Identify which cell holds the provided text, then report its [x, y] central coordinate. 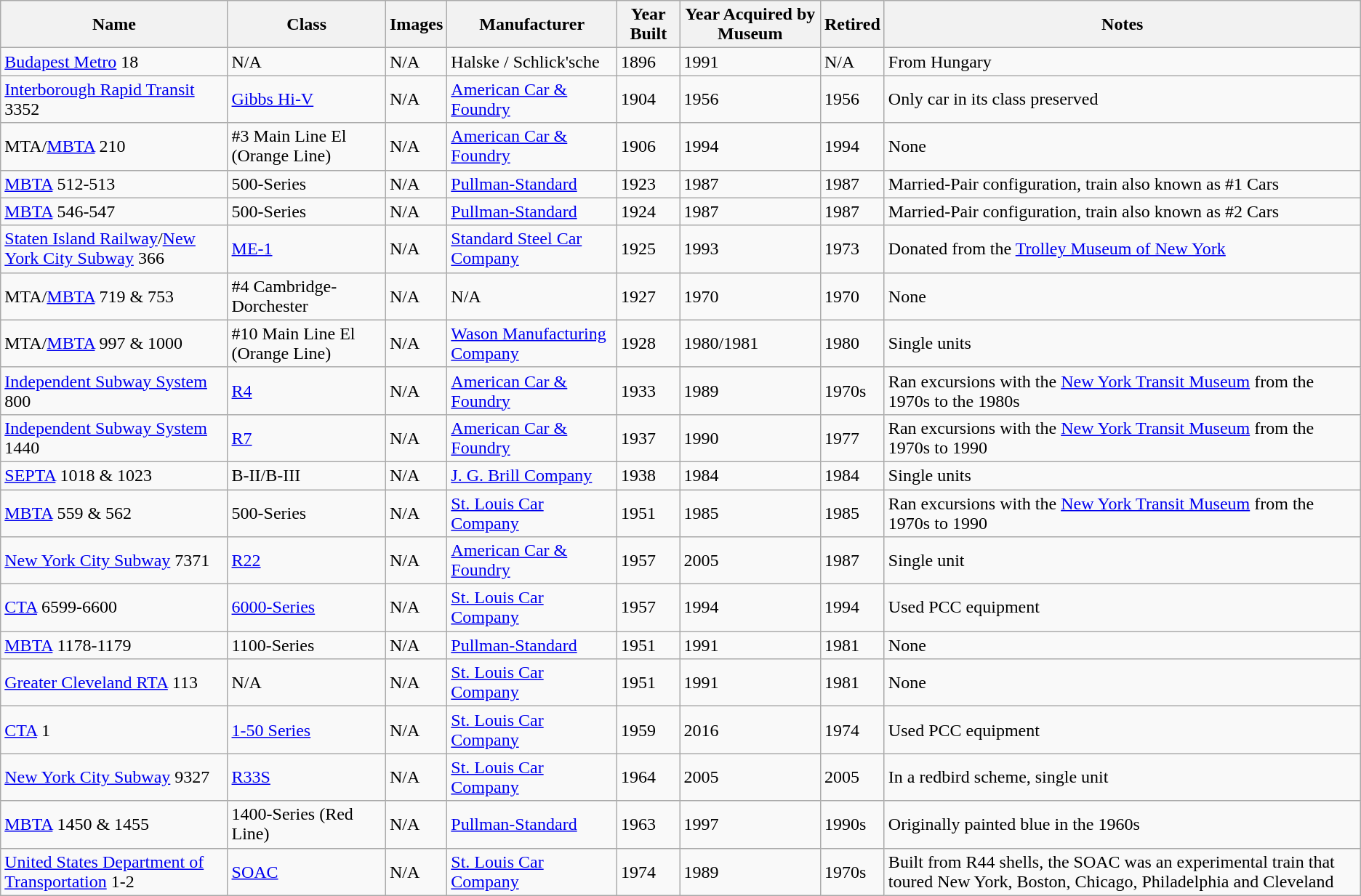
1925 [649, 249]
1896 [649, 62]
United States Department of Transportation 1-2 [114, 872]
Only car in its class preserved [1123, 99]
#3 Main Line El (Orange Line) [307, 147]
1990s [852, 824]
1928 [649, 343]
1904 [649, 99]
1937 [649, 437]
Interborough Rapid Transit 3352 [114, 99]
1938 [649, 475]
1924 [649, 211]
New York City Subway 9327 [114, 778]
Wason Manufacturing Company [532, 343]
R33S [307, 778]
1959 [649, 730]
1980 [852, 343]
1933 [649, 391]
1997 [750, 824]
Year Built [649, 25]
J. G. Brill Company [532, 475]
1400-Series (Red Line) [307, 824]
R4 [307, 391]
MBTA 559 & 562 [114, 513]
B-II/B-III [307, 475]
Built from R44 shells, the SOAC was an experimental train that toured New York, Boston, Chicago, Philadelphia and Cleveland [1123, 872]
MBTA 1450 & 1455 [114, 824]
Originally painted blue in the 1960s [1123, 824]
Notes [1123, 25]
Married-Pair configuration, train also known as #2 Cars [1123, 211]
1927 [649, 296]
Retired [852, 25]
Single unit [1123, 561]
2016 [750, 730]
New York City Subway 7371 [114, 561]
MBTA 512-513 [114, 184]
1-50 Series [307, 730]
From Hungary [1123, 62]
SEPTA 1018 & 1023 [114, 475]
CTA 1 [114, 730]
1990 [750, 437]
Year Acquired by Museum [750, 25]
In a redbird scheme, single unit [1123, 778]
Halske / Schlick'sche [532, 62]
Independent Subway System 1440 [114, 437]
Donated from the Trolley Museum of New York [1123, 249]
MTA/MBTA 997 & 1000 [114, 343]
MBTA 1178-1179 [114, 645]
1973 [852, 249]
Gibbs Hi-V [307, 99]
CTA 6599-6600 [114, 608]
6000-Series [307, 608]
1963 [649, 824]
1100-Series [307, 645]
Married-Pair configuration, train also known as #1 Cars [1123, 184]
#10 Main Line El (Orange Line) [307, 343]
1980/1981 [750, 343]
Standard Steel Car Company [532, 249]
Manufacturer [532, 25]
1977 [852, 437]
SOAC [307, 872]
MTA/MBTA 210 [114, 147]
Independent Subway System 800 [114, 391]
Budapest Metro 18 [114, 62]
1964 [649, 778]
MBTA 546-547 [114, 211]
MTA/MBTA 719 & 753 [114, 296]
Greater Cleveland RTA 113 [114, 683]
R7 [307, 437]
#4 Cambridge-Dorchester [307, 296]
Class [307, 25]
Name [114, 25]
Images [416, 25]
1993 [750, 249]
Staten Island Railway/New York City Subway 366 [114, 249]
1923 [649, 184]
R22 [307, 561]
ME-1 [307, 249]
1906 [649, 147]
Ran excursions with the New York Transit Museum from the 1970s to the 1980s [1123, 391]
